Search for the cell housing the specified text and yield its [x, y] center coordinate. 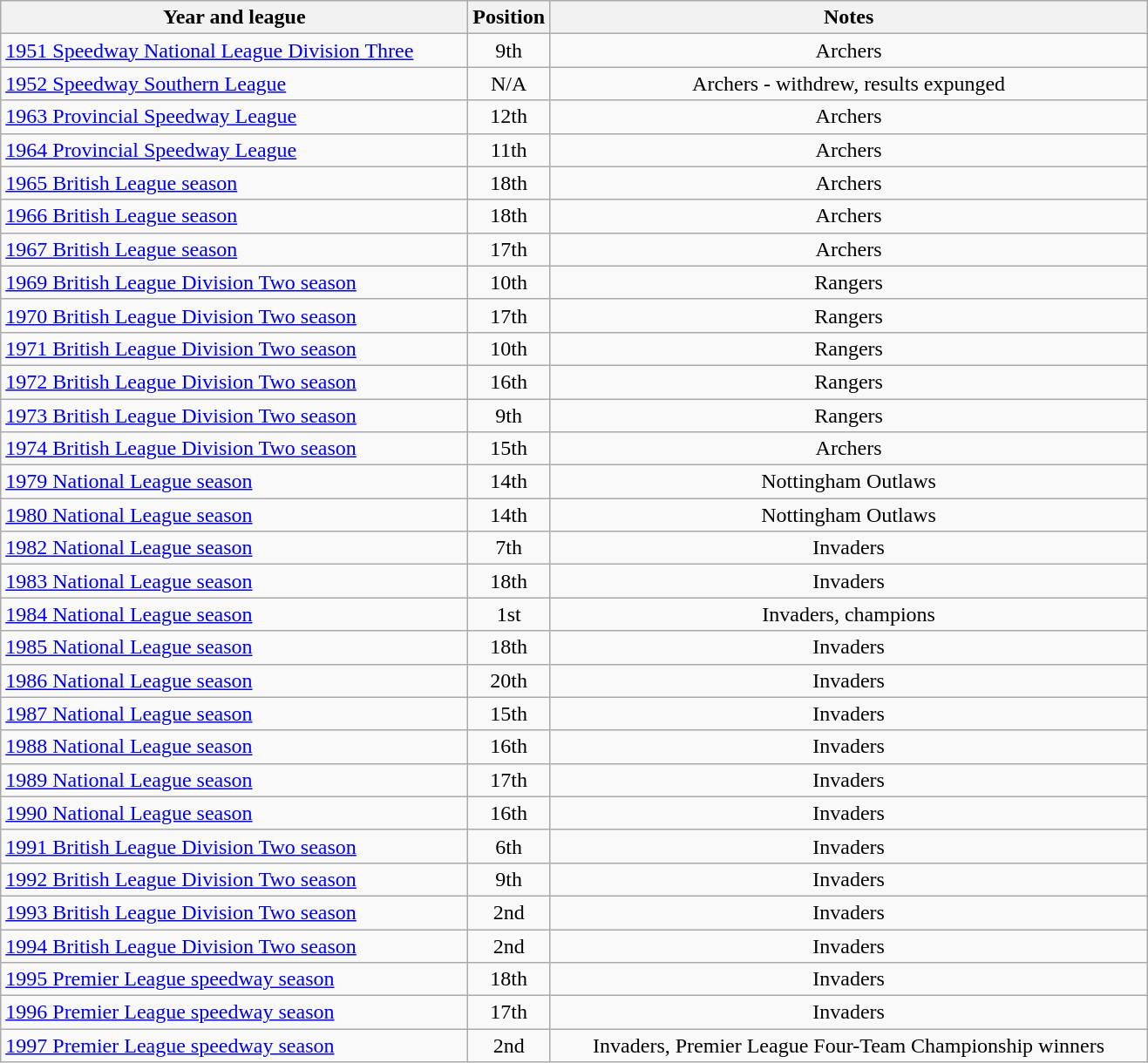
1991 British League Division Two season [234, 846]
1984 National League season [234, 614]
1992 British League Division Two season [234, 879]
1987 National League season [234, 714]
1989 National League season [234, 780]
11th [509, 150]
1979 National League season [234, 482]
1965 British League season [234, 183]
1974 British League Division Two season [234, 449]
1972 British League Division Two season [234, 382]
Position [509, 17]
1995 Premier League speedway season [234, 979]
1994 British League Division Two season [234, 945]
Archers - withdrew, results expunged [849, 84]
1964 Provincial Speedway League [234, 150]
1983 National League season [234, 581]
Year and league [234, 17]
1982 National League season [234, 548]
1988 National League season [234, 747]
1967 British League season [234, 249]
1963 Provincial Speedway League [234, 117]
1993 British League Division Two season [234, 912]
1966 British League season [234, 216]
1990 National League season [234, 813]
1951 Speedway National League Division Three [234, 51]
1973 British League Division Two season [234, 416]
1985 National League season [234, 647]
1971 British League Division Two season [234, 349]
1952 Speedway Southern League [234, 84]
1980 National League season [234, 515]
1st [509, 614]
1970 British League Division Two season [234, 315]
7th [509, 548]
1969 British League Division Two season [234, 282]
20th [509, 680]
Invaders, champions [849, 614]
N/A [509, 84]
1996 Premier League speedway season [234, 1012]
6th [509, 846]
1986 National League season [234, 680]
Invaders, Premier League Four-Team Championship winners [849, 1046]
Notes [849, 17]
12th [509, 117]
1997 Premier League speedway season [234, 1046]
